Find where the given text appears and provide that cell's center as (x, y) coordinate. 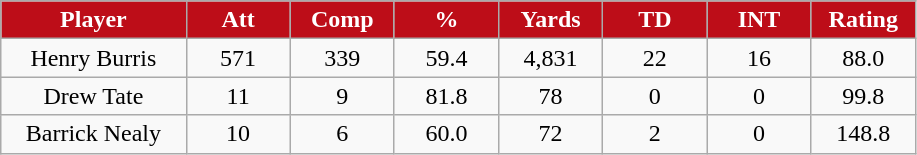
4,831 (551, 58)
78 (551, 96)
88.0 (863, 58)
6 (342, 134)
% (446, 20)
Player (94, 20)
148.8 (863, 134)
59.4 (446, 58)
Henry Burris (94, 58)
22 (655, 58)
72 (551, 134)
60.0 (446, 134)
11 (238, 96)
INT (759, 20)
571 (238, 58)
99.8 (863, 96)
339 (342, 58)
9 (342, 96)
16 (759, 58)
Comp (342, 20)
TD (655, 20)
81.8 (446, 96)
Yards (551, 20)
10 (238, 134)
2 (655, 134)
Rating (863, 20)
Drew Tate (94, 96)
Barrick Nealy (94, 134)
Att (238, 20)
